Scan for the cell matching the given text and deliver its (x, y) coordinate at center. 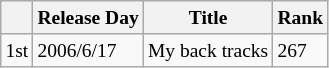
Title (208, 18)
2006/6/17 (88, 50)
My back tracks (208, 50)
Release Day (88, 18)
Rank (300, 18)
1st (17, 50)
267 (300, 50)
